For the text-containing cell, return its midpoint in (X, Y) coordinate format. 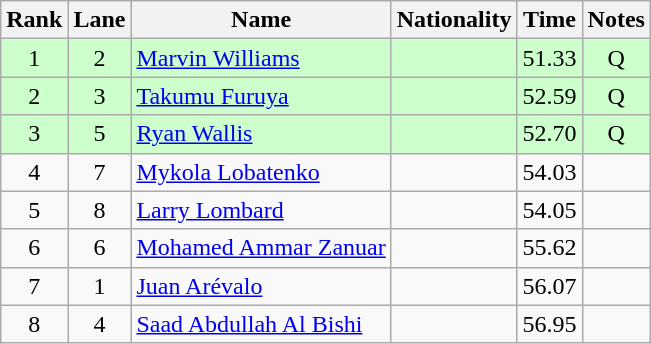
54.03 (550, 172)
54.05 (550, 210)
Nationality (454, 20)
Time (550, 20)
Rank (34, 20)
Mohamed Ammar Zanuar (261, 248)
Notes (616, 20)
55.62 (550, 248)
56.07 (550, 286)
56.95 (550, 324)
Larry Lombard (261, 210)
Mykola Lobatenko (261, 172)
Marvin Williams (261, 58)
Saad Abdullah Al Bishi (261, 324)
52.59 (550, 96)
51.33 (550, 58)
52.70 (550, 134)
Takumu Furuya (261, 96)
Name (261, 20)
Ryan Wallis (261, 134)
Lane (100, 20)
Juan Arévalo (261, 286)
